Identify which cell holds the provided text, then report its (x, y) central coordinate. 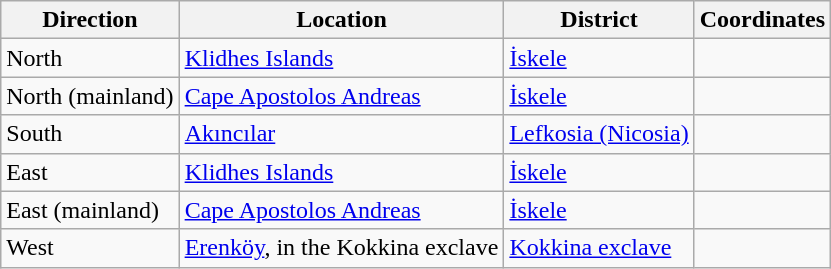
North (mainland) (90, 96)
Lefkosia (Nicosia) (599, 134)
Location (342, 20)
Coordinates (762, 20)
West (90, 248)
Akıncılar (342, 134)
East (mainland) (90, 210)
East (90, 172)
District (599, 20)
South (90, 134)
Direction (90, 20)
Erenköy, in the Kokkina exclave (342, 248)
North (90, 58)
Kokkina exclave (599, 248)
